Extract the [X, Y] coordinate from the center of the cell holding the provided text.  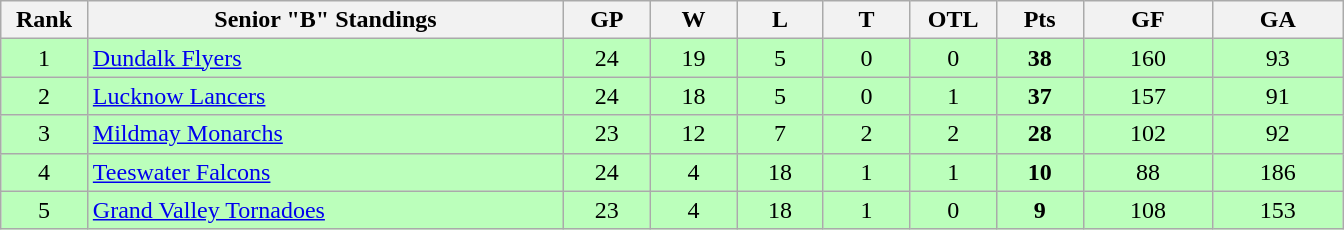
Grand Valley Tornadoes [325, 210]
186 [1278, 172]
91 [1278, 96]
Pts [1040, 20]
10 [1040, 172]
37 [1040, 96]
Rank [44, 20]
L [780, 20]
GP [608, 20]
GF [1148, 20]
153 [1278, 210]
93 [1278, 58]
Teeswater Falcons [325, 172]
102 [1148, 134]
108 [1148, 210]
Dundalk Flyers [325, 58]
W [694, 20]
92 [1278, 134]
160 [1148, 58]
19 [694, 58]
157 [1148, 96]
9 [1040, 210]
GA [1278, 20]
3 [44, 134]
Lucknow Lancers [325, 96]
Mildmay Monarchs [325, 134]
28 [1040, 134]
Senior "B" Standings [325, 20]
T [866, 20]
12 [694, 134]
38 [1040, 58]
OTL [954, 20]
7 [780, 134]
88 [1148, 172]
